Determine the (x, y) coordinate at the center of the cell enclosing the given text.  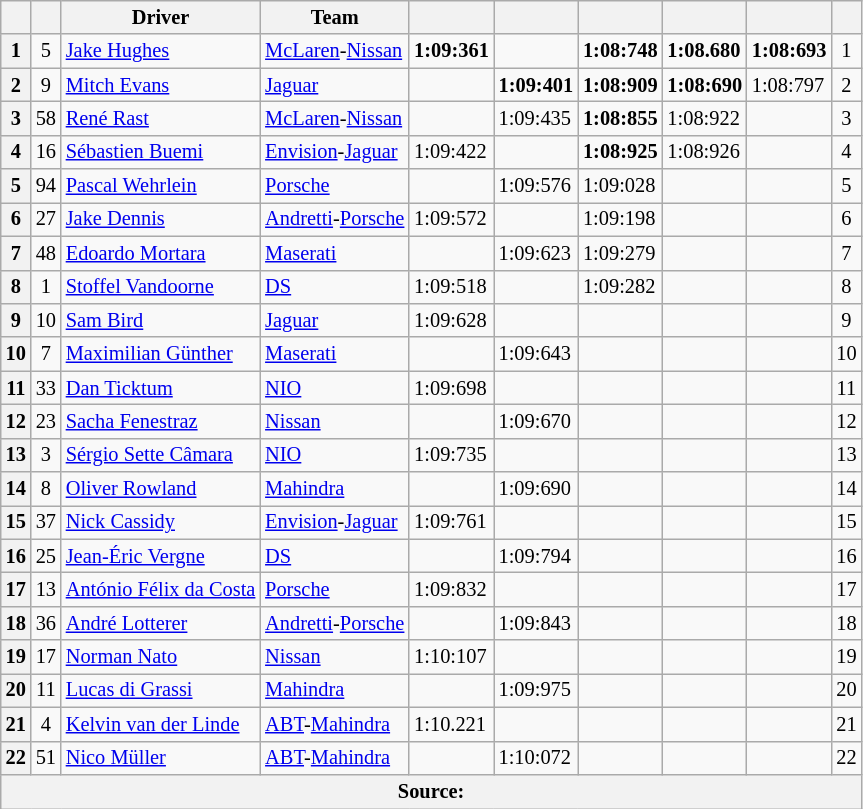
Sacha Fenestraz (160, 421)
1:09:670 (536, 421)
1:08:909 (620, 85)
1:09:518 (451, 287)
1:09:735 (451, 455)
36 (46, 623)
37 (46, 522)
Oliver Rowland (160, 489)
1:09:690 (536, 489)
1:08:926 (705, 152)
Nick Cassidy (160, 522)
1:09:698 (451, 388)
Kelvin van der Linde (160, 724)
58 (46, 118)
Edoardo Mortara (160, 253)
1:08:690 (705, 85)
1:09:572 (451, 219)
1:09:361 (451, 51)
Norman Nato (160, 657)
1:09:422 (451, 152)
René Rast (160, 118)
Nico Müller (160, 758)
1:08:693 (789, 51)
Stoffel Vandoorne (160, 287)
48 (46, 253)
1:09:435 (536, 118)
Sérgio Sette Câmara (160, 455)
Lucas di Grassi (160, 690)
33 (46, 388)
1:08:855 (620, 118)
1:09:623 (536, 253)
1:08:922 (705, 118)
23 (46, 421)
1:09:401 (536, 85)
Jean-Éric Vergne (160, 556)
1:09:794 (536, 556)
Mitch Evans (160, 85)
1:09:282 (620, 287)
Team (334, 17)
1:09:643 (536, 354)
1:10:107 (451, 657)
Jake Hughes (160, 51)
1:09:832 (451, 589)
Maximilian Günther (160, 354)
1:08.680 (705, 51)
1:08:797 (789, 85)
94 (46, 186)
Source: (432, 791)
1:09:628 (451, 320)
Sam Bird (160, 320)
António Félix da Costa (160, 589)
1:09:761 (451, 522)
Jake Dennis (160, 219)
1:09:279 (620, 253)
27 (46, 219)
Pascal Wehrlein (160, 186)
1:09:975 (536, 690)
1:09:198 (620, 219)
51 (46, 758)
Dan Ticktum (160, 388)
1:08:925 (620, 152)
1:09:576 (536, 186)
Driver (160, 17)
25 (46, 556)
1:08:748 (620, 51)
André Lotterer (160, 623)
Sébastien Buemi (160, 152)
1:09:843 (536, 623)
1:10:072 (536, 758)
1:09:028 (620, 186)
1:10.221 (451, 724)
